Return (X, Y) of the center of cell containing provided text 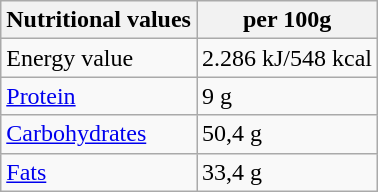
Energy value (99, 58)
33,4 g (286, 172)
50,4 g (286, 134)
Carbohydrates (99, 134)
Nutritional values (99, 20)
9 g (286, 96)
2.286 kJ/548 kcal (286, 58)
per 100g (286, 20)
Protein (99, 96)
Fats (99, 172)
